For the text-containing cell, return its midpoint in (X, Y) coordinate format. 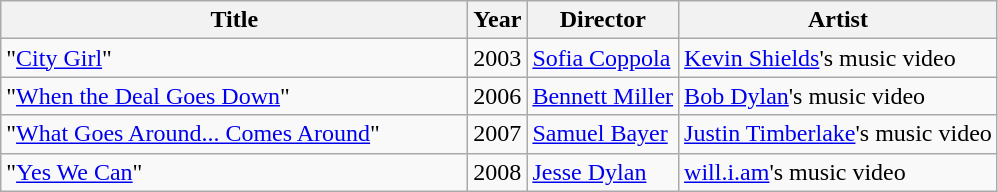
"City Girl" (234, 58)
Title (234, 20)
"What Goes Around... Comes Around" (234, 134)
"When the Deal Goes Down" (234, 96)
2006 (498, 96)
Samuel Bayer (603, 134)
2007 (498, 134)
Year (498, 20)
Artist (838, 20)
"Yes We Can" (234, 172)
Justin Timberlake's music video (838, 134)
Bob Dylan's music video (838, 96)
Director (603, 20)
Jesse Dylan (603, 172)
Bennett Miller (603, 96)
Kevin Shields's music video (838, 58)
2003 (498, 58)
2008 (498, 172)
will.i.am's music video (838, 172)
Sofia Coppola (603, 58)
